Determine the [x, y] coordinate at the center of the cell enclosing the given text.  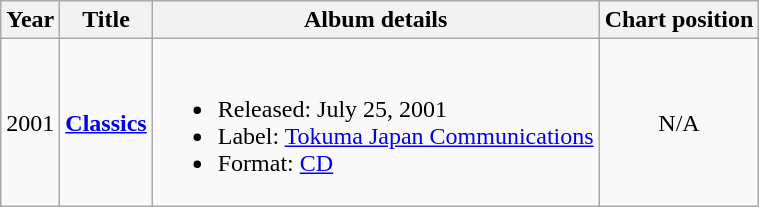
Released: July 25, 2001Label: Tokuma Japan CommunicationsFormat: CD [376, 122]
Year [30, 20]
2001 [30, 122]
N/A [679, 122]
Chart position [679, 20]
Album details [376, 20]
Title [106, 20]
Classics [106, 122]
